Capture the cell that displays the provided text and extract its (x, y) central coordinate. 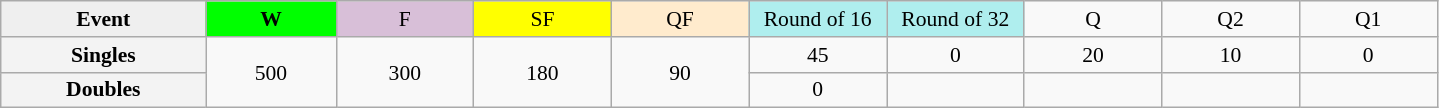
20 (1093, 55)
300 (405, 72)
500 (271, 72)
Singles (104, 55)
Q (1093, 19)
Event (104, 19)
45 (818, 55)
F (405, 19)
Q1 (1368, 19)
W (271, 19)
90 (680, 72)
Doubles (104, 90)
Round of 32 (955, 19)
Q2 (1231, 19)
Round of 16 (818, 19)
180 (543, 72)
SF (543, 19)
QF (680, 19)
10 (1231, 55)
